Return [X, Y] of the center of cell containing provided text 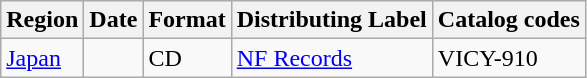
Distributing Label [332, 20]
Format [187, 20]
VICY-910 [508, 58]
Japan [42, 58]
NF Records [332, 58]
Catalog codes [508, 20]
Region [42, 20]
CD [187, 58]
Date [114, 20]
